Return the (X, Y) coordinate for the center point of the cell that contains the specified text.  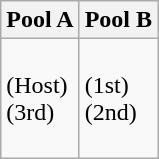
(Host) (3rd) (40, 98)
Pool A (40, 20)
(1st) (2nd) (118, 98)
Pool B (118, 20)
